Determine the (x, y) coordinate at the center of the cell enclosing the given text.  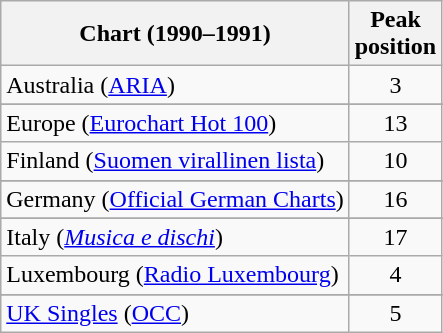
Europe (Eurochart Hot 100) (175, 123)
Australia (ARIA) (175, 85)
10 (395, 161)
Germany (Official German Charts) (175, 199)
16 (395, 199)
UK Singles (OCC) (175, 313)
Luxembourg (Radio Luxembourg) (175, 275)
4 (395, 275)
Peakposition (395, 34)
3 (395, 85)
Chart (1990–1991) (175, 34)
5 (395, 313)
17 (395, 237)
13 (395, 123)
Finland (Suomen virallinen lista) (175, 161)
Italy (Musica e dischi) (175, 237)
